Search for the cell housing the specified text and yield its [x, y] center coordinate. 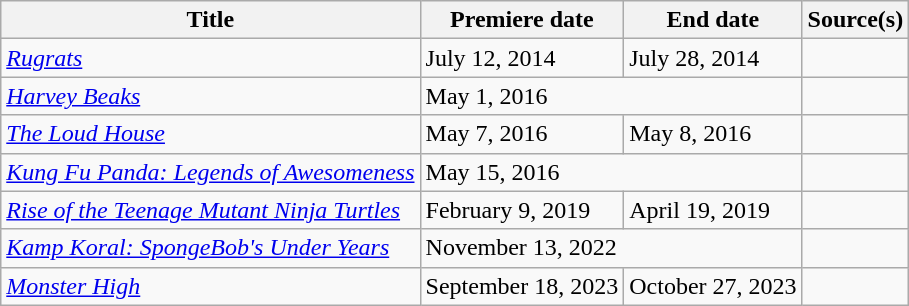
July 28, 2014 [713, 58]
End date [713, 20]
October 27, 2023 [713, 286]
May 7, 2016 [522, 134]
Premiere date [522, 20]
November 13, 2022 [611, 248]
April 19, 2019 [713, 210]
Rugrats [210, 58]
Kamp Koral: SpongeBob's Under Years [210, 248]
Rise of the Teenage Mutant Ninja Turtles [210, 210]
Monster High [210, 286]
Source(s) [856, 20]
The Loud House [210, 134]
Harvey Beaks [210, 96]
July 12, 2014 [522, 58]
May 8, 2016 [713, 134]
February 9, 2019 [522, 210]
May 15, 2016 [611, 172]
May 1, 2016 [611, 96]
September 18, 2023 [522, 286]
Kung Fu Panda: Legends of Awesomeness [210, 172]
Title [210, 20]
